Search for the cell housing the specified text and yield its [X, Y] center coordinate. 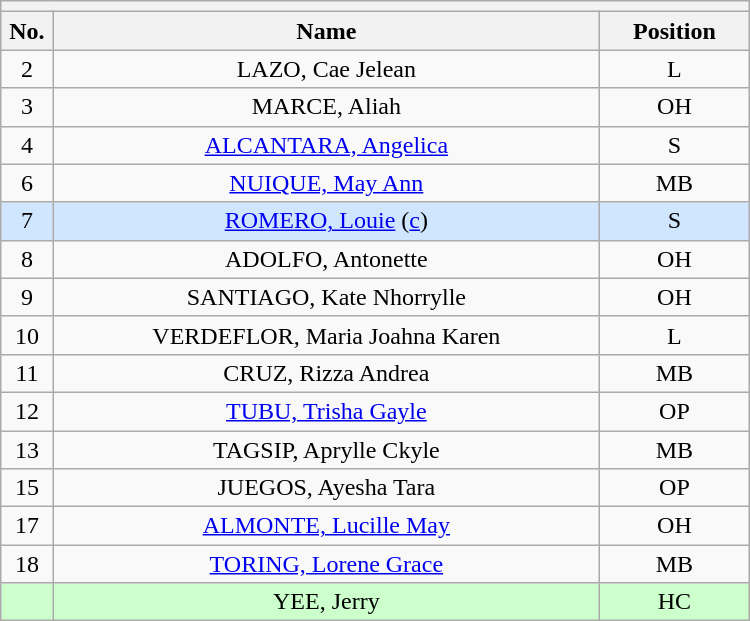
4 [27, 145]
CRUZ, Rizza Andrea [326, 373]
15 [27, 488]
SANTIAGO, Kate Nhorrylle [326, 297]
Name [326, 31]
9 [27, 297]
JUEGOS, Ayesha Tara [326, 488]
6 [27, 183]
Position [675, 31]
TAGSIP, Aprylle Ckyle [326, 449]
ROMERO, Louie (c) [326, 221]
No. [27, 31]
11 [27, 373]
13 [27, 449]
18 [27, 564]
12 [27, 411]
VERDEFLOR, Maria Joahna Karen [326, 335]
ADOLFO, Antonette [326, 259]
2 [27, 69]
8 [27, 259]
3 [27, 107]
ALMONTE, Lucille May [326, 526]
YEE, Jerry [326, 602]
TUBU, Trisha Gayle [326, 411]
LAZO, Cae Jelean [326, 69]
17 [27, 526]
NUIQUE, May Ann [326, 183]
ALCANTARA, Angelica [326, 145]
TORING, Lorene Grace [326, 564]
7 [27, 221]
HC [675, 602]
MARCE, Aliah [326, 107]
10 [27, 335]
